For the text-containing cell, return its midpoint in (X, Y) coordinate format. 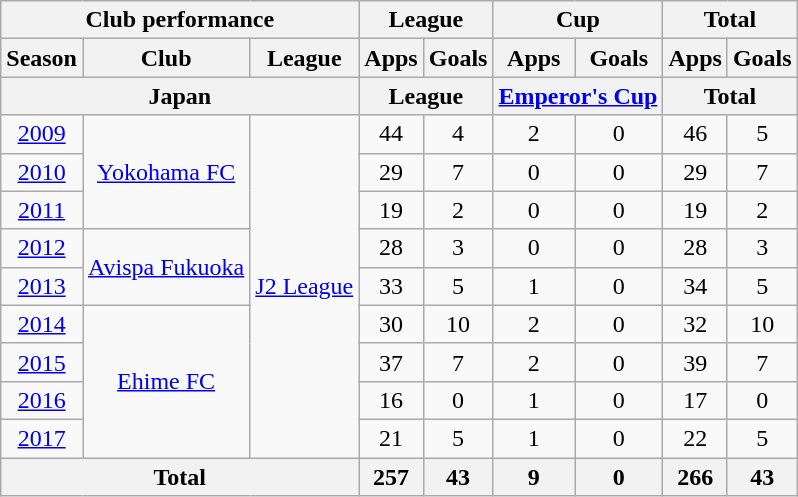
9 (534, 477)
2012 (42, 248)
34 (695, 286)
46 (695, 134)
2010 (42, 172)
2013 (42, 286)
4 (458, 134)
39 (695, 362)
22 (695, 438)
Cup (578, 20)
2014 (42, 324)
266 (695, 477)
30 (391, 324)
44 (391, 134)
Ehime FC (166, 381)
Club (166, 58)
2015 (42, 362)
16 (391, 400)
17 (695, 400)
2009 (42, 134)
Japan (180, 96)
Avispa Fukuoka (166, 267)
Emperor's Cup (578, 96)
32 (695, 324)
J2 League (304, 286)
21 (391, 438)
2011 (42, 210)
33 (391, 286)
37 (391, 362)
2017 (42, 438)
2016 (42, 400)
Club performance (180, 20)
Season (42, 58)
Yokohama FC (166, 172)
257 (391, 477)
